Identify which cell holds the provided text, then report its [x, y] central coordinate. 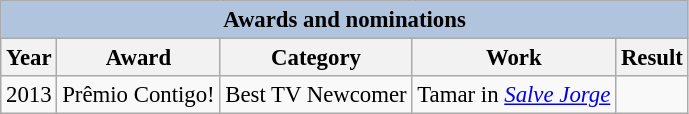
Category [316, 58]
Award [138, 58]
Result [652, 58]
Work [514, 58]
2013 [29, 95]
Awards and nominations [344, 20]
Tamar in Salve Jorge [514, 95]
Prêmio Contigo! [138, 95]
Best TV Newcomer [316, 95]
Year [29, 58]
